Determine the [X, Y] coordinate at the center of the cell enclosing the given text.  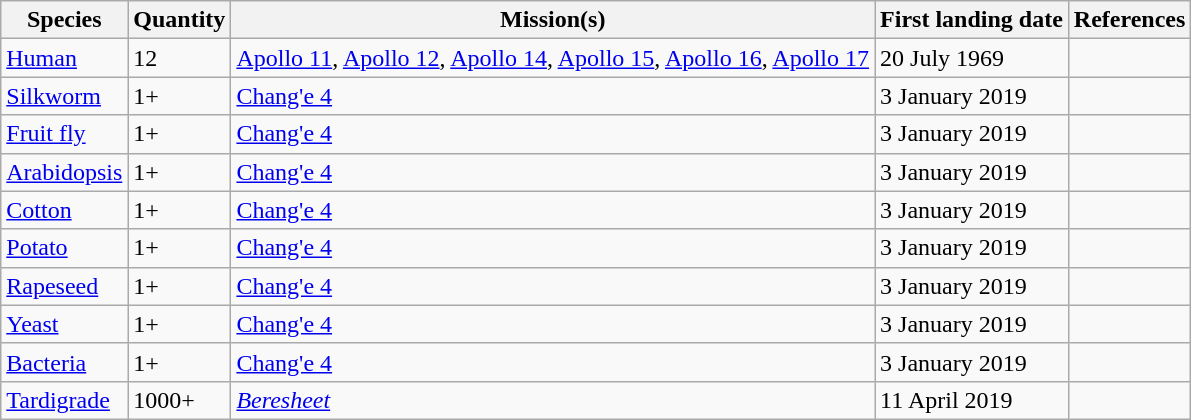
Yeast [64, 324]
Arabidopsis [64, 172]
References [1130, 20]
Potato [64, 248]
Human [64, 58]
Tardigrade [64, 400]
1000+ [180, 400]
Silkworm [64, 96]
Beresheet [553, 400]
12 [180, 58]
Apollo 11, Apollo 12, Apollo 14, Apollo 15, Apollo 16, Apollo 17 [553, 58]
Fruit fly [64, 134]
Bacteria [64, 362]
Species [64, 20]
Mission(s) [553, 20]
First landing date [972, 20]
11 April 2019 [972, 400]
Quantity [180, 20]
20 July 1969 [972, 58]
Rapeseed [64, 286]
Cotton [64, 210]
